Pinpoint the cell where the given text exists, returning its [X, Y] midpoint coordinate. 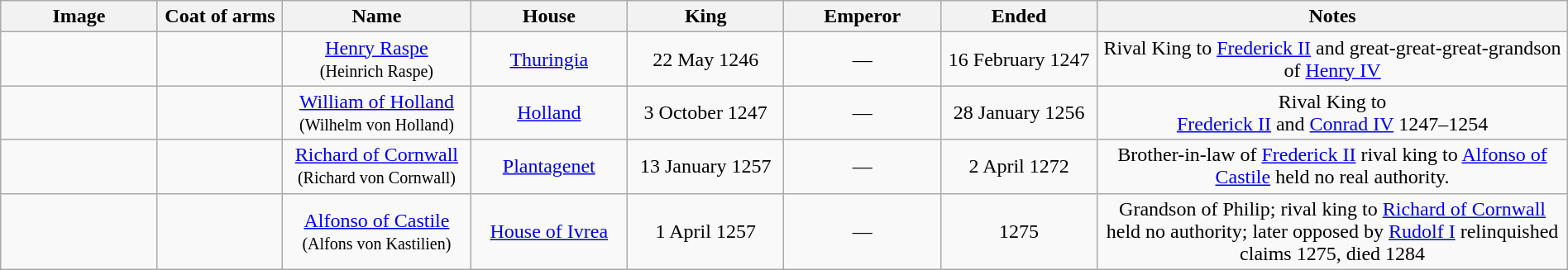
Henry Raspe(Heinrich Raspe) [377, 59]
Alfonso of Castile(Alfons von Kastilien) [377, 231]
2 April 1272 [1019, 167]
28 January 1256 [1019, 112]
Grandson of Philip; rival king to Richard of Cornwall held no authority; later opposed by Rudolf I relinquished claims 1275, died 1284 [1332, 231]
Richard of Cornwall(Richard von Cornwall) [377, 167]
13 January 1257 [706, 167]
Name [377, 17]
Coat of arms [220, 17]
Notes [1332, 17]
Brother-in-law of Frederick II rival king to Alfonso of Castile held no real authority. [1332, 167]
Thuringia [549, 59]
House of Ivrea [549, 231]
King [706, 17]
Holland [549, 112]
22 May 1246 [706, 59]
William of Holland(Wilhelm von Holland) [377, 112]
1275 [1019, 231]
1 April 1257 [706, 231]
Emperor [862, 17]
Ended [1019, 17]
House [549, 17]
Plantagenet [549, 167]
Rival King to Frederick II and great-great-great-grandson of Henry IV [1332, 59]
16 February 1247 [1019, 59]
3 October 1247 [706, 112]
Image [79, 17]
Rival King toFrederick II and Conrad IV 1247–1254 [1332, 112]
